From the cell containing the given text, extract its center point as (x, y) coordinate. 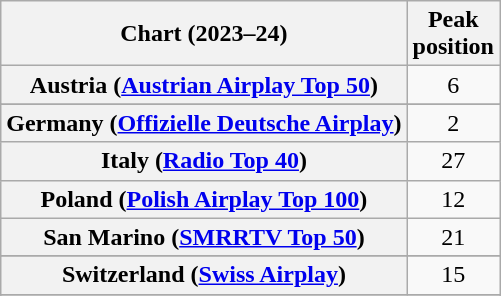
Italy (Radio Top 40) (204, 161)
12 (453, 199)
San Marino (SMRRTV Top 50) (204, 237)
Peakposition (453, 34)
6 (453, 85)
Switzerland (Swiss Airplay) (204, 275)
27 (453, 161)
15 (453, 275)
Poland (Polish Airplay Top 100) (204, 199)
Germany (Offizielle Deutsche Airplay) (204, 123)
21 (453, 237)
Austria (Austrian Airplay Top 50) (204, 85)
Chart (2023–24) (204, 34)
2 (453, 123)
